Return the [X, Y] coordinate for the center point of the cell that contains the specified text.  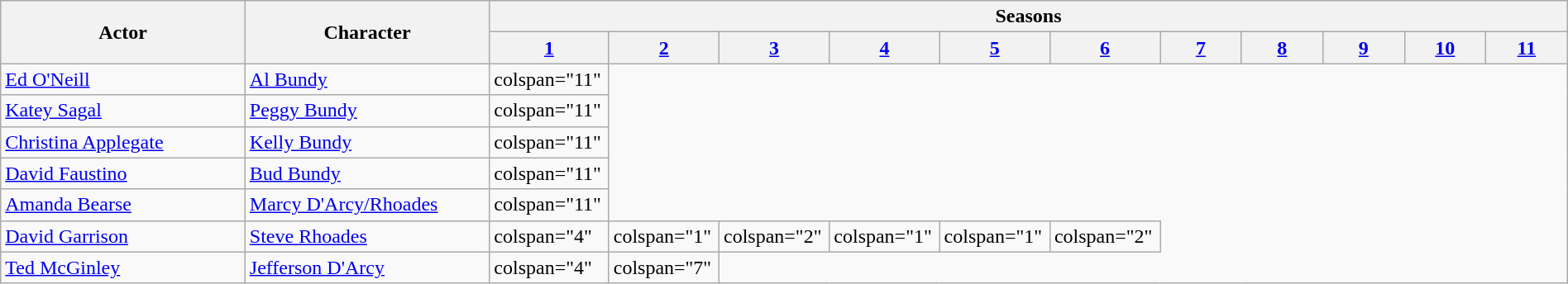
4 [885, 48]
11 [1527, 48]
1 [549, 48]
Steve Rhoades [367, 236]
Kelly Bundy [367, 142]
David Faustino [123, 173]
Character [367, 32]
Actor [123, 32]
10 [1445, 48]
Al Bundy [367, 79]
7 [1201, 48]
colspan="7" [663, 267]
Ed O'Neill [123, 79]
Seasons [1029, 17]
9 [1364, 48]
3 [774, 48]
8 [1282, 48]
Bud Bundy [367, 173]
Jefferson D'Arcy [367, 267]
2 [663, 48]
6 [1105, 48]
David Garrison [123, 236]
Marcy D'Arcy/Rhoades [367, 205]
Peggy Bundy [367, 111]
5 [994, 48]
Katey Sagal [123, 111]
Amanda Bearse [123, 205]
Ted McGinley [123, 267]
Christina Applegate [123, 142]
